Locate the cell with the specified text and output its (x, y) center coordinate. 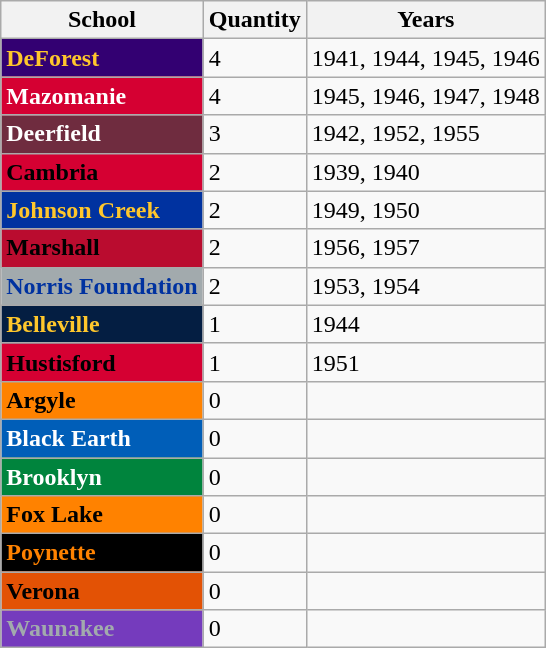
Norris Foundation (102, 286)
3 (254, 134)
Years (426, 20)
School (102, 20)
Waunakee (102, 629)
1945, 1946, 1947, 1948 (426, 96)
1956, 1957 (426, 248)
Cambria (102, 172)
Quantity (254, 20)
1939, 1940 (426, 172)
Poynette (102, 553)
Verona (102, 591)
1942, 1952, 1955 (426, 134)
Deerfield (102, 134)
Belleville (102, 324)
Johnson Creek (102, 210)
1944 (426, 324)
1953, 1954 (426, 286)
1951 (426, 362)
Argyle (102, 400)
Brooklyn (102, 477)
1941, 1944, 1945, 1946 (426, 58)
Fox Lake (102, 515)
Mazomanie (102, 96)
Black Earth (102, 438)
DeForest (102, 58)
Hustisford (102, 362)
Marshall (102, 248)
1949, 1950 (426, 210)
